Return the [x, y] coordinate for the center point of the cell that contains the specified text.  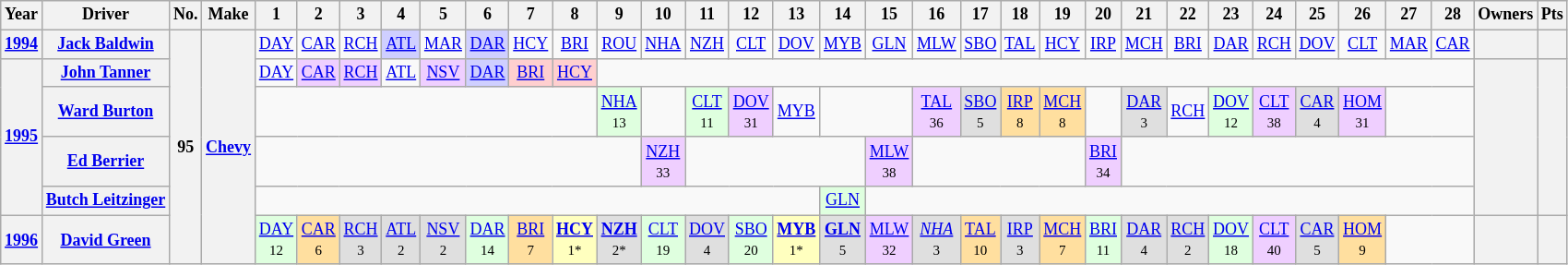
18 [1020, 15]
1996 [22, 240]
NSV [444, 72]
12 [751, 15]
MLW38 [889, 162]
ATL2 [401, 240]
14 [843, 15]
DAR4 [1144, 240]
NHA [663, 44]
Driver [105, 15]
15 [889, 15]
Make [229, 15]
BRI34 [1103, 162]
David Green [105, 240]
MCH7 [1063, 240]
NHA3 [937, 240]
1994 [22, 44]
16 [937, 15]
CLT19 [663, 240]
John Tanner [105, 72]
Ward Burton [105, 112]
ROU [619, 44]
27 [1408, 15]
TAL10 [980, 240]
3 [361, 15]
9 [619, 15]
IRP8 [1020, 112]
MLW32 [889, 240]
19 [1063, 15]
MLW [937, 44]
RCH3 [361, 240]
20 [1103, 15]
8 [576, 15]
22 [1188, 15]
GLN5 [843, 240]
CLT38 [1274, 112]
2 [318, 15]
23 [1231, 15]
CLT40 [1274, 240]
CAR6 [318, 240]
MCH [1144, 44]
IRP [1103, 44]
IRP3 [1020, 240]
5 [444, 15]
10 [663, 15]
25 [1317, 15]
11 [707, 15]
DAY12 [276, 240]
SBO5 [980, 112]
CLT11 [707, 112]
13 [797, 15]
BRI11 [1103, 240]
DOV4 [707, 240]
DOV31 [751, 112]
NHA13 [619, 112]
17 [980, 15]
Year [22, 15]
SBO20 [751, 240]
NZH [707, 44]
Owners [1505, 15]
CAR5 [1317, 240]
Pts [1553, 15]
No. [186, 15]
Chevy [229, 148]
1 [276, 15]
MCH8 [1063, 112]
DOV18 [1231, 240]
4 [401, 15]
MYB1* [797, 240]
HOM9 [1363, 240]
26 [1363, 15]
BRI7 [531, 240]
DAR14 [487, 240]
CAR4 [1317, 112]
6 [487, 15]
DAR3 [1144, 112]
24 [1274, 15]
28 [1453, 15]
21 [1144, 15]
NZH33 [663, 162]
Jack Baldwin [105, 44]
TAL36 [937, 112]
NSV2 [444, 240]
7 [531, 15]
Ed Berrier [105, 162]
Butch Leitzinger [105, 201]
HOM31 [1363, 112]
1995 [22, 137]
HCY1* [576, 240]
RCH2 [1188, 240]
NZH2* [619, 240]
DOV12 [1231, 112]
95 [186, 148]
TAL [1020, 44]
SBO [980, 44]
